Scan for the cell matching the given text and deliver its [X, Y] coordinate at center. 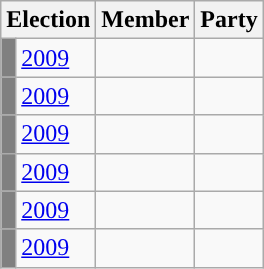
Election [48, 20]
Party [229, 20]
Member [146, 20]
